Scan for the cell matching the given text and deliver its (x, y) coordinate at center. 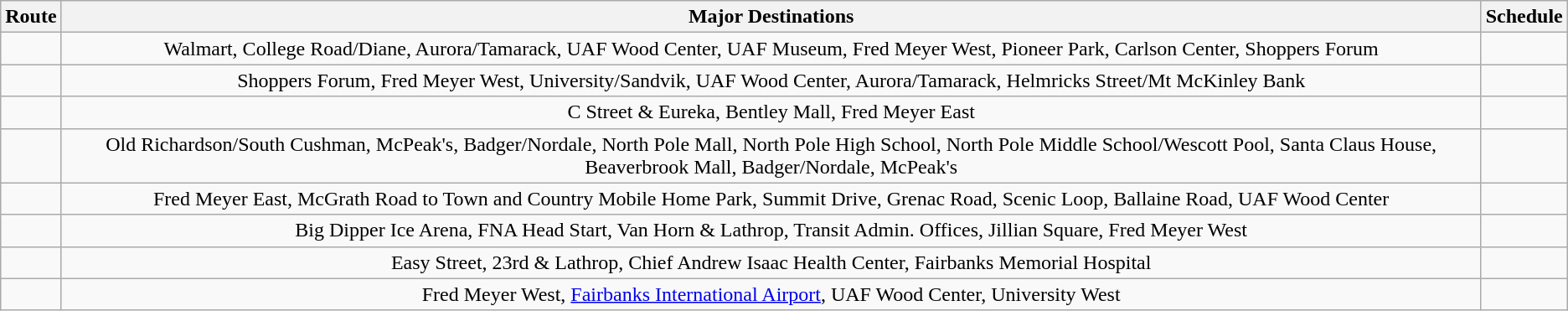
Easy Street, 23rd & Lathrop, Chief Andrew Isaac Health Center, Fairbanks Memorial Hospital (771, 262)
Walmart, College Road/Diane, Aurora/Tamarack, UAF Wood Center, UAF Museum, Fred Meyer West, Pioneer Park, Carlson Center, Shoppers Forum (771, 49)
Big Dipper Ice Arena, FNA Head Start, Van Horn & Lathrop, Transit Admin. Offices, Jillian Square, Fred Meyer West (771, 231)
Fred Meyer East, McGrath Road to Town and Country Mobile Home Park, Summit Drive, Grenac Road, Scenic Loop, Ballaine Road, UAF Wood Center (771, 199)
Route (31, 17)
C Street & Eureka, Bentley Mall, Fred Meyer East (771, 112)
Major Destinations (771, 17)
Shoppers Forum, Fred Meyer West, University/Sandvik, UAF Wood Center, Aurora/Tamarack, Helmricks Street/Mt McKinley Bank (771, 80)
Schedule (1524, 17)
Fred Meyer West, Fairbanks International Airport, UAF Wood Center, University West (771, 294)
